From the cell containing the given text, extract its center point as (x, y) coordinate. 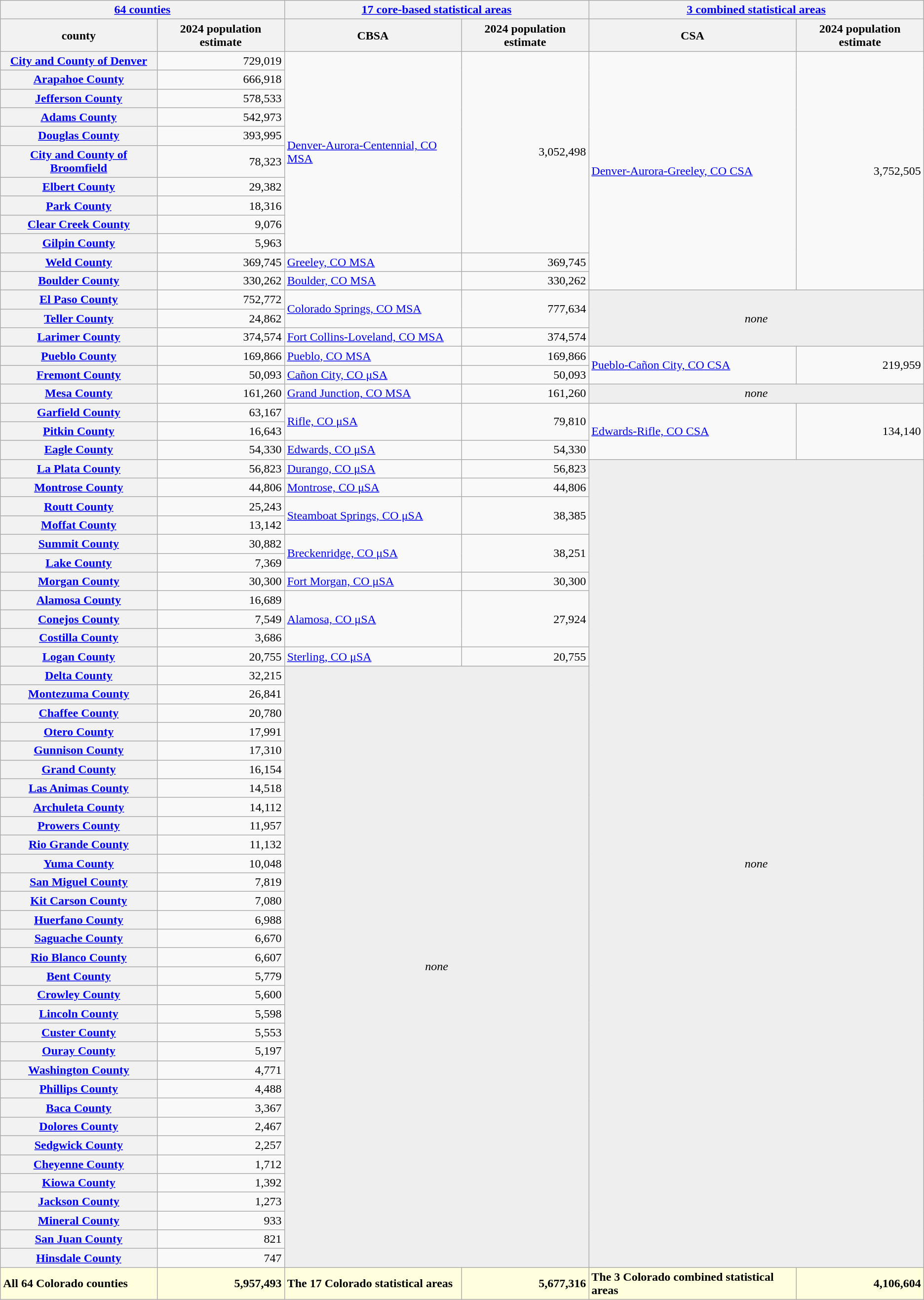
219,959 (860, 365)
729,019 (221, 61)
9,076 (221, 224)
5,553 (221, 1032)
542,973 (221, 117)
11,957 (221, 826)
Colorado Springs, CO MSA (373, 309)
Sterling, CO μSA (373, 657)
5,677,316 (525, 1284)
Denver-Aurora-Greeley, CO CSA (693, 171)
14,518 (221, 788)
Custer County (79, 1032)
Huerfano County (79, 920)
Gunnison County (79, 750)
63,167 (221, 412)
26,841 (221, 694)
20,780 (221, 713)
4,771 (221, 1070)
Phillips County (79, 1089)
821 (221, 1239)
393,995 (221, 136)
Kiowa County (79, 1183)
6,988 (221, 920)
Ouray County (79, 1051)
Moffat County (79, 525)
30,882 (221, 544)
933 (221, 1221)
64 counties (142, 10)
Elbert County (79, 187)
Prowers County (79, 826)
7,080 (221, 901)
Pueblo, CO MSA (373, 356)
City and County of Broomfield (79, 161)
Gilpin County (79, 243)
Grand Junction, CO MSA (373, 394)
5,600 (221, 995)
Cañon City, CO μSA (373, 375)
Douglas County (79, 136)
Pueblo-Cañon City, CO CSA (693, 365)
3 combined statistical areas (756, 10)
134,140 (860, 431)
Pitkin County (79, 431)
Teller County (79, 318)
Jackson County (79, 1202)
5,779 (221, 976)
752,772 (221, 300)
78,323 (221, 161)
4,488 (221, 1089)
17 core-based statistical areas (436, 10)
Grand County (79, 769)
16,689 (221, 600)
San Juan County (79, 1239)
3,752,505 (860, 171)
747 (221, 1258)
25,243 (221, 506)
7,819 (221, 882)
Summit County (79, 544)
Montrose County (79, 487)
578,533 (221, 98)
Greeley, CO MSA (373, 262)
Park County (79, 205)
Lake County (79, 562)
Eagle County (79, 450)
14,112 (221, 807)
Breckenridge, CO μSA (373, 553)
3,686 (221, 638)
Fort Collins-Loveland, CO MSA (373, 337)
7,369 (221, 562)
Rio Blanco County (79, 957)
5,598 (221, 1014)
Clear Creek County (79, 224)
38,385 (525, 515)
1,392 (221, 1183)
79,810 (525, 422)
Las Animas County (79, 788)
5,197 (221, 1051)
Edwards-Rifle, CO CSA (693, 431)
Rifle, CO μSA (373, 422)
Arapahoe County (79, 79)
Archuleta County (79, 807)
2,467 (221, 1126)
Dolores County (79, 1126)
Boulder, CO MSA (373, 281)
24,862 (221, 318)
5,963 (221, 243)
1,273 (221, 1202)
The 17 Colorado statistical areas (373, 1284)
Alamosa, CO μSA (373, 619)
Durango, CO μSA (373, 469)
El Paso County (79, 300)
Lincoln County (79, 1014)
29,382 (221, 187)
Fremont County (79, 375)
Denver-Aurora-Centennial, CO MSA (373, 152)
Crowley County (79, 995)
Montezuma County (79, 694)
The 3 Colorado combined statistical areas (693, 1284)
Jefferson County (79, 98)
17,310 (221, 750)
county (79, 36)
Cheyenne County (79, 1164)
Pueblo County (79, 356)
6,607 (221, 957)
Mineral County (79, 1221)
38,251 (525, 553)
Baca County (79, 1107)
Edwards, CO μSA (373, 450)
7,549 (221, 619)
Costilla County (79, 638)
San Miguel County (79, 882)
11,132 (221, 844)
Otero County (79, 732)
Mesa County (79, 394)
18,316 (221, 205)
16,154 (221, 769)
La Plata County (79, 469)
Bent County (79, 976)
16,643 (221, 431)
777,634 (525, 309)
Morgan County (79, 582)
3,052,498 (525, 152)
Adams County (79, 117)
Kit Carson County (79, 901)
Yuma County (79, 864)
Steamboat Springs, CO μSA (373, 515)
City and County of Denver (79, 61)
1,712 (221, 1164)
13,142 (221, 525)
CSA (693, 36)
5,957,493 (221, 1284)
All 64 Colorado counties (79, 1284)
Chaffee County (79, 713)
Saguache County (79, 939)
CBSA (373, 36)
Garfield County (79, 412)
Fort Morgan, CO μSA (373, 582)
Conejos County (79, 619)
666,918 (221, 79)
4,106,604 (860, 1284)
Montrose, CO μSA (373, 487)
Alamosa County (79, 600)
3,367 (221, 1107)
Sedgwick County (79, 1145)
32,215 (221, 675)
Logan County (79, 657)
2,257 (221, 1145)
Boulder County (79, 281)
Washington County (79, 1070)
Weld County (79, 262)
6,670 (221, 939)
Larimer County (79, 337)
Routt County (79, 506)
17,991 (221, 732)
Delta County (79, 675)
Hinsdale County (79, 1258)
10,048 (221, 864)
27,924 (525, 619)
Rio Grande County (79, 844)
